Capture the cell that displays the provided text and extract its [x, y] central coordinate. 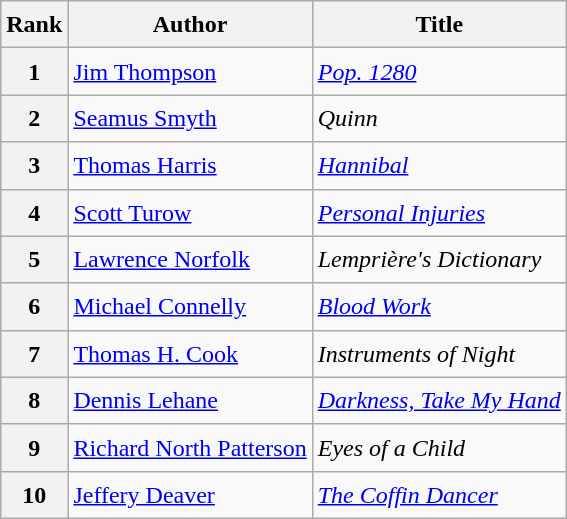
10 [34, 494]
Instruments of Night [439, 354]
Rank [34, 24]
Title [439, 24]
4 [34, 212]
Michael Connelly [190, 306]
Eyes of a Child [439, 448]
Darkness, Take My Hand [439, 400]
3 [34, 166]
9 [34, 448]
Thomas Harris [190, 166]
Quinn [439, 118]
Author [190, 24]
Lawrence Norfolk [190, 260]
Jim Thompson [190, 72]
Personal Injuries [439, 212]
7 [34, 354]
1 [34, 72]
Hannibal [439, 166]
Jeffery Deaver [190, 494]
Pop. 1280 [439, 72]
Lemprière's Dictionary [439, 260]
8 [34, 400]
The Coffin Dancer [439, 494]
Scott Turow [190, 212]
Seamus Smyth [190, 118]
Blood Work [439, 306]
5 [34, 260]
Richard North Patterson [190, 448]
Thomas H. Cook [190, 354]
Dennis Lehane [190, 400]
6 [34, 306]
2 [34, 118]
